Extract the [X, Y] coordinate from the center of the cell holding the provided text.  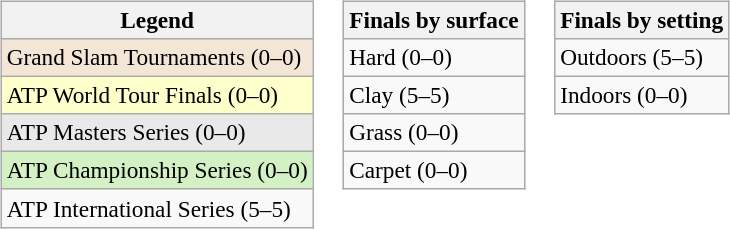
ATP International Series (5–5) [157, 208]
Indoors (0–0) [642, 95]
Finals by surface [434, 20]
Grand Slam Tournaments (0–0) [157, 57]
Clay (5–5) [434, 95]
ATP Championship Series (0–0) [157, 171]
ATP World Tour Finals (0–0) [157, 95]
Hard (0–0) [434, 57]
Outdoors (5–5) [642, 57]
Legend [157, 20]
Grass (0–0) [434, 133]
Finals by setting [642, 20]
ATP Masters Series (0–0) [157, 133]
Carpet (0–0) [434, 171]
